Locate the cell with the specified text and output its [X, Y] center coordinate. 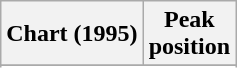
Peak position [189, 34]
Chart (1995) [72, 34]
